Output the [X, Y] coordinate of the center of the cell containing the given text.  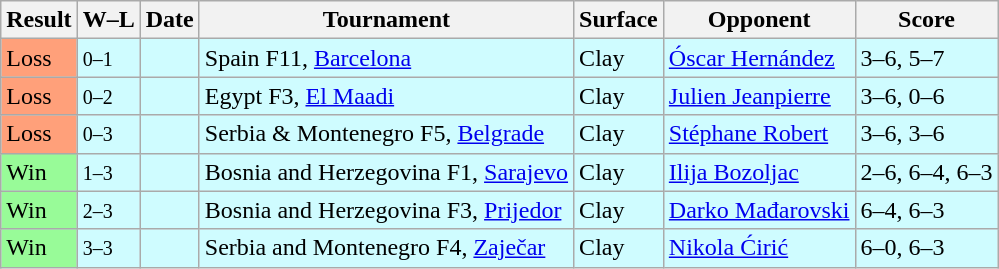
Darko Mađarovski [759, 210]
6–0, 6–3 [926, 248]
Stéphane Robert [759, 134]
2–6, 6–4, 6–3 [926, 172]
Bosnia and Herzegovina F3, Prijedor [386, 210]
Tournament [386, 20]
6–4, 6–3 [926, 210]
Óscar Hernández [759, 58]
Surface [619, 20]
3–3 [108, 248]
1–3 [108, 172]
3–6, 0–6 [926, 96]
Serbia & Montenegro F5, Belgrade [386, 134]
0–2 [108, 96]
Nikola Ćirić [759, 248]
0–1 [108, 58]
Score [926, 20]
3–6, 3–6 [926, 134]
Julien Jeanpierre [759, 96]
W–L [108, 20]
Ilija Bozoljac [759, 172]
Opponent [759, 20]
3–6, 5–7 [926, 58]
Spain F11, Barcelona [386, 58]
Egypt F3, El Maadi [386, 96]
Date [170, 20]
Result [39, 20]
0–3 [108, 134]
2–3 [108, 210]
Bosnia and Herzegovina F1, Sarajevo [386, 172]
Serbia and Montenegro F4, Zaječar [386, 248]
